Detect which cell encompasses the target text, then output its [x, y] center coordinate. 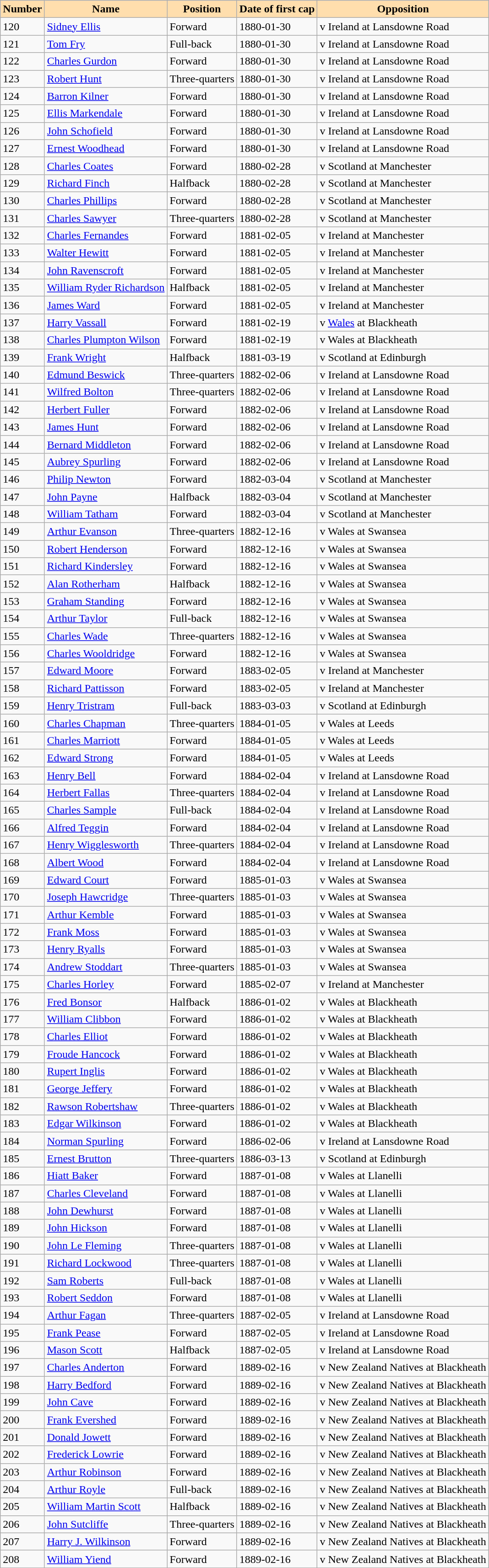
Edgar Wilkinson [106, 1124]
177 [22, 1019]
Alfred Teggin [106, 828]
174 [22, 967]
156 [22, 653]
197 [22, 1368]
Frederick Lowrie [106, 1455]
164 [22, 793]
Robert Henderson [106, 549]
130 [22, 200]
John Ravenscroft [106, 270]
Opposition [403, 9]
Barron Kilner [106, 96]
155 [22, 636]
Mason Scott [106, 1350]
Andrew Stoddart [106, 967]
Henry Tristram [106, 706]
Charles Gurdon [106, 61]
135 [22, 288]
208 [22, 1559]
Sidney Ellis [106, 27]
William Clibbon [106, 1019]
195 [22, 1333]
183 [22, 1124]
161 [22, 740]
134 [22, 270]
138 [22, 340]
Date of first cap [277, 9]
199 [22, 1402]
Tom Fry [106, 44]
178 [22, 1036]
189 [22, 1228]
151 [22, 566]
James Ward [106, 305]
147 [22, 496]
140 [22, 375]
Charles Wooldridge [106, 653]
John Payne [106, 496]
Edward Moore [106, 671]
167 [22, 845]
Donald Jowett [106, 1437]
207 [22, 1541]
Charles Fernandes [106, 236]
Herbert Fallas [106, 793]
205 [22, 1507]
184 [22, 1141]
150 [22, 549]
Arthur Fagan [106, 1315]
137 [22, 323]
Joseph Hawcridge [106, 897]
Charles Horley [106, 984]
Robert Hunt [106, 79]
121 [22, 44]
139 [22, 357]
171 [22, 915]
Arthur Evanson [106, 532]
Charles Cleveland [106, 1193]
128 [22, 166]
Richard Finch [106, 183]
176 [22, 1002]
163 [22, 776]
181 [22, 1089]
186 [22, 1176]
Rawson Robertshaw [106, 1106]
136 [22, 305]
Name [106, 9]
Charles Phillips [106, 200]
190 [22, 1245]
Edward Strong [106, 758]
133 [22, 253]
145 [22, 462]
182 [22, 1106]
John Schofield [106, 131]
185 [22, 1158]
Edward Court [106, 880]
202 [22, 1455]
Herbert Fuller [106, 410]
1885-02-07 [277, 984]
Hiatt Baker [106, 1176]
Norman Spurling [106, 1141]
Froude Hancock [106, 1054]
162 [22, 758]
Albert Wood [106, 862]
Harry Vassall [106, 323]
Position [202, 9]
204 [22, 1489]
127 [22, 148]
Sam Roberts [106, 1280]
158 [22, 688]
Philip Newton [106, 479]
170 [22, 897]
Fred Bonsor [106, 1002]
Graham Standing [106, 601]
Henry Wigglesworth [106, 845]
143 [22, 427]
William Ryder Richardson [106, 288]
144 [22, 444]
Walter Hewitt [106, 253]
200 [22, 1420]
1881-03-19 [277, 357]
132 [22, 236]
142 [22, 410]
120 [22, 27]
Charles Plumpton Wilson [106, 340]
George Jeffery [106, 1089]
198 [22, 1385]
Robert Seddon [106, 1298]
129 [22, 183]
John Le Fleming [106, 1245]
188 [22, 1211]
191 [22, 1263]
194 [22, 1315]
James Hunt [106, 427]
Number [22, 9]
175 [22, 984]
124 [22, 96]
1886-02-06 [277, 1141]
Arthur Taylor [106, 619]
Frank Wright [106, 357]
152 [22, 584]
Frank Evershed [106, 1420]
125 [22, 113]
159 [22, 706]
157 [22, 671]
William Martin Scott [106, 1507]
149 [22, 532]
Ellis Markendale [106, 113]
Richard Kindersley [106, 566]
Arthur Kemble [106, 915]
Arthur Royle [106, 1489]
196 [22, 1350]
John Dewhurst [106, 1211]
146 [22, 479]
192 [22, 1280]
Charles Sample [106, 810]
148 [22, 514]
180 [22, 1072]
Charles Anderton [106, 1368]
William Tatham [106, 514]
172 [22, 932]
1883-03-03 [277, 706]
Harry J. Wilkinson [106, 1541]
Arthur Robinson [106, 1472]
123 [22, 79]
165 [22, 810]
Frank Moss [106, 932]
Ernest Brutton [106, 1158]
Alan Rotherham [106, 584]
Ernest Woodhead [106, 148]
Richard Pattisson [106, 688]
John Hickson [106, 1228]
Harry Bedford [106, 1385]
William Yiend [106, 1559]
Bernard Middleton [106, 444]
206 [22, 1524]
John Sutcliffe [106, 1524]
153 [22, 601]
179 [22, 1054]
Richard Lockwood [106, 1263]
Charles Marriott [106, 740]
Charles Sawyer [106, 218]
193 [22, 1298]
Wilfred Bolton [106, 392]
Charles Wade [106, 636]
201 [22, 1437]
203 [22, 1472]
Charles Chapman [106, 723]
John Cave [106, 1402]
Frank Pease [106, 1333]
Rupert Inglis [106, 1072]
168 [22, 862]
Henry Ryalls [106, 949]
Aubrey Spurling [106, 462]
Charles Coates [106, 166]
187 [22, 1193]
166 [22, 828]
126 [22, 131]
Edmund Beswick [106, 375]
160 [22, 723]
173 [22, 949]
1886-03-13 [277, 1158]
122 [22, 61]
131 [22, 218]
Charles Elliot [106, 1036]
154 [22, 619]
141 [22, 392]
Henry Bell [106, 776]
169 [22, 880]
